Search for the cell housing the specified text and yield its (x, y) center coordinate. 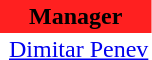
Manager (76, 16)
